Return (x, y) of the center of cell containing provided text 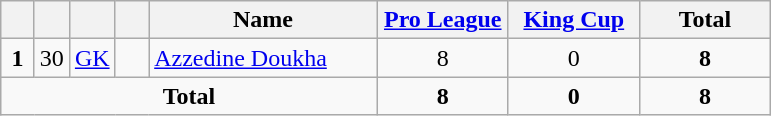
30 (52, 58)
Azzedine Doukha (264, 58)
Name (264, 20)
Pro League (442, 20)
King Cup (574, 20)
1 (18, 58)
GK (92, 58)
